Scan for the cell matching the given text and deliver its [x, y] coordinate at center. 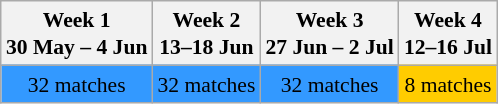
Week 327 Jun – 2 Jul [329, 33]
Week 213–18 Jun [207, 33]
Week 130 May – 4 Jun [77, 33]
Week 412–16 Jul [448, 33]
8 matches [448, 84]
